Extract the [x, y] coordinate from the center of the cell holding the provided text.  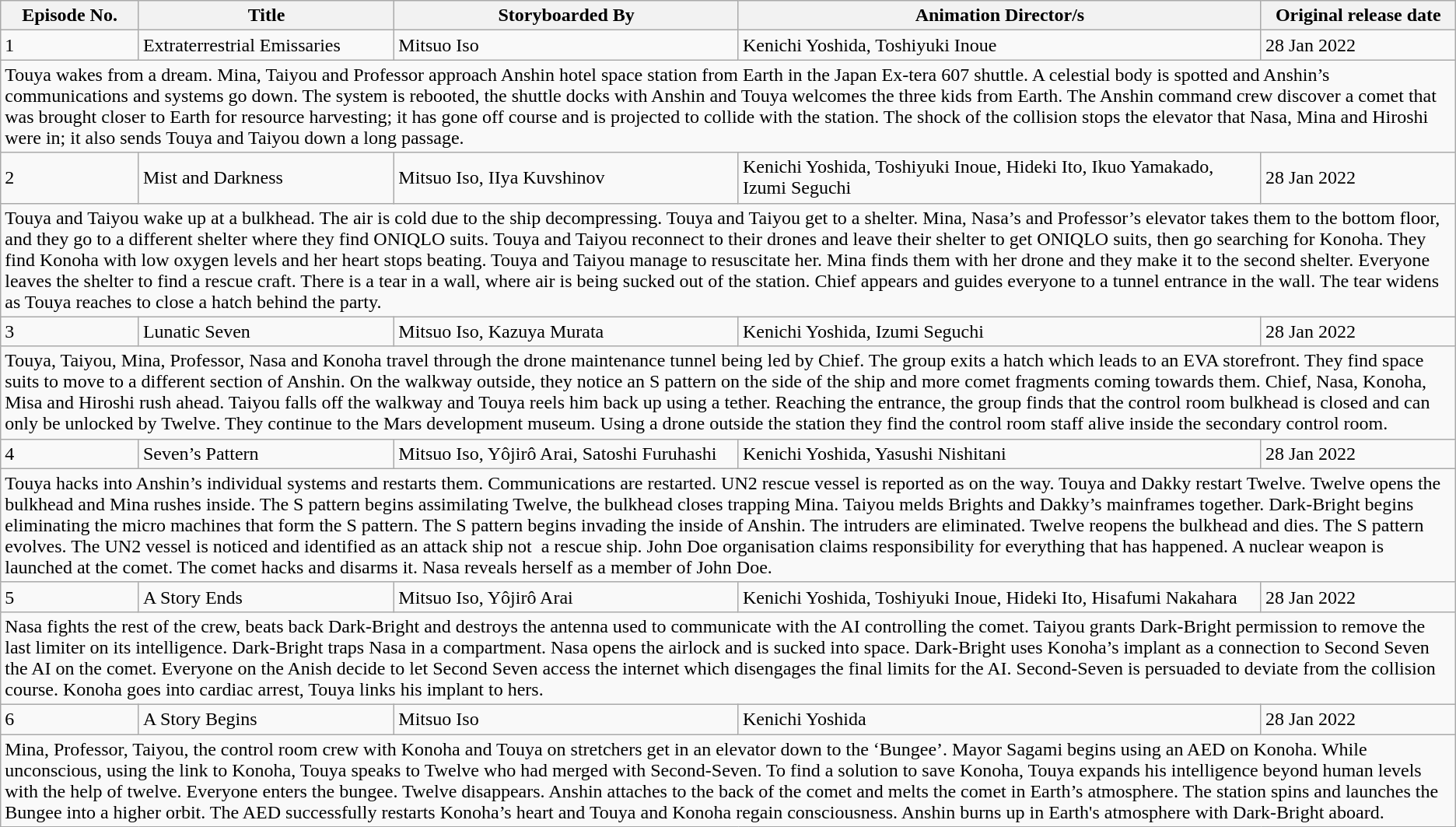
Mist and Darkness [266, 177]
2 [70, 177]
Storyboarded By [566, 16]
A Story Begins [266, 719]
5 [70, 597]
Extraterrestrial Emissaries [266, 45]
Kenichi Yoshida, Toshiyuki Inoue, Hideki Ito, Hisafumi Nakahara [999, 597]
A Story Ends [266, 597]
Mitsuo Iso, Yôjirô Arai, Satoshi Furuhashi [566, 454]
Title [266, 16]
Kenichi Yoshida, Izumi Seguchi [999, 331]
Lunatic Seven [266, 331]
Mitsuo Iso, Yôjirô Arai [566, 597]
Kenichi Yoshida, Toshiyuki Inoue, Hideki Ito, Ikuo Yamakado, Izumi Seguchi [999, 177]
Kenichi Yoshida [999, 719]
Kenichi Yoshida, Toshiyuki Inoue [999, 45]
Episode No. [70, 16]
Seven’s Pattern [266, 454]
3 [70, 331]
6 [70, 719]
Mitsuo Iso, IIya Kuvshinov [566, 177]
1 [70, 45]
Original release date [1358, 16]
4 [70, 454]
Kenichi Yoshida, Yasushi Nishitani [999, 454]
Animation Director/s [999, 16]
Mitsuo Iso, Kazuya Murata [566, 331]
